Find where the given text appears and provide that cell's center as [X, Y] coordinate. 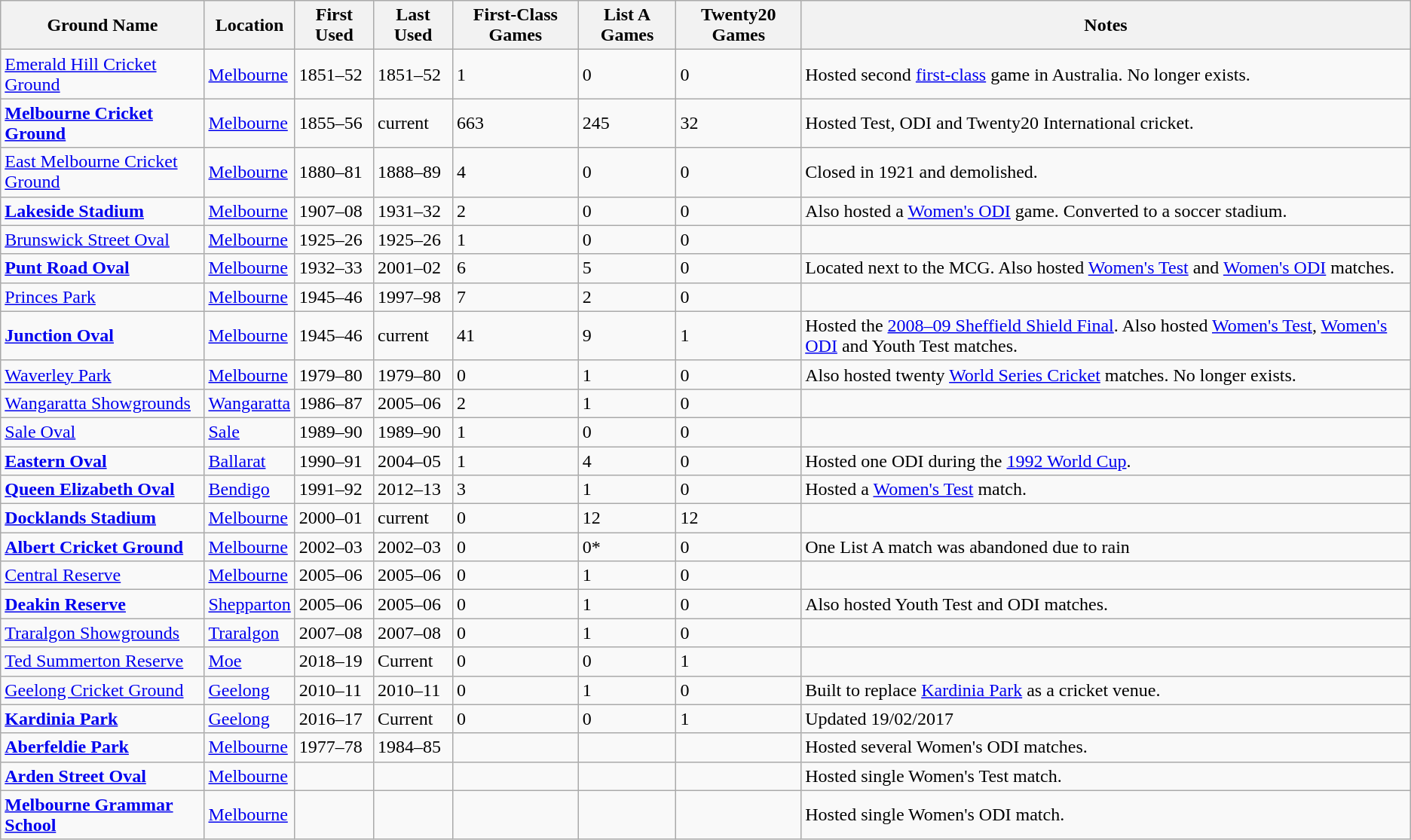
2018–19 [334, 661]
Waverley Park [103, 374]
1997–98 [413, 297]
East Melbourne Cricket Ground [103, 172]
32 [739, 124]
2012–13 [413, 490]
Hosted the 2008–09 Sheffield Shield Final. Also hosted Women's Test, Women's ODI and Youth Test matches. [1106, 336]
6 [516, 268]
245 [627, 124]
2001–02 [413, 268]
List A Games [627, 26]
1991–92 [334, 490]
Traralgon Showgrounds [103, 633]
Ground Name [103, 26]
7 [516, 297]
First Used [334, 26]
Hosted a Women's Test match. [1106, 490]
1986–87 [334, 403]
Emerald Hill Cricket Ground [103, 74]
Updated 19/02/2017 [1106, 719]
2016–17 [334, 719]
Hosted second first-class game in Australia. No longer exists. [1106, 74]
Built to replace Kardinia Park as a cricket venue. [1106, 690]
1984–85 [413, 747]
Also hosted twenty World Series Cricket matches. No longer exists. [1106, 374]
Closed in 1921 and demolished. [1106, 172]
Located next to the MCG. Also hosted Women's Test and Women's ODI matches. [1106, 268]
First-Class Games [516, 26]
Hosted single Women's Test match. [1106, 776]
Also hosted a Women's ODI game. Converted to a soccer stadium. [1106, 211]
Hosted one ODI during the 1992 World Cup. [1106, 460]
Ted Summerton Reserve [103, 661]
Melbourne Cricket Ground [103, 124]
Punt Road Oval [103, 268]
Brunswick Street Oval [103, 240]
Docklands Stadium [103, 518]
1888–89 [413, 172]
663 [516, 124]
Lakeside Stadium [103, 211]
Aberfeldie Park [103, 747]
1977–78 [334, 747]
1932–33 [334, 268]
Hosted Test, ODI and Twenty20 International cricket. [1106, 124]
Sale [249, 432]
41 [516, 336]
Wangaratta [249, 403]
Location [249, 26]
Princes Park [103, 297]
Central Reserve [103, 576]
Hosted single Women's ODI match. [1106, 815]
Albert Cricket Ground [103, 547]
Melbourne Grammar School [103, 815]
1880–81 [334, 172]
9 [627, 336]
Deakin Reserve [103, 604]
Sale Oval [103, 432]
1990–91 [334, 460]
Also hosted Youth Test and ODI matches. [1106, 604]
Bendigo [249, 490]
3 [516, 490]
Ballarat [249, 460]
Twenty20 Games [739, 26]
Hosted several Women's ODI matches. [1106, 747]
Eastern Oval [103, 460]
Geelong Cricket Ground [103, 690]
Last Used [413, 26]
2000–01 [334, 518]
1931–32 [413, 211]
1855–56 [334, 124]
0* [627, 547]
2004–05 [413, 460]
Junction Oval [103, 336]
Arden Street Oval [103, 776]
Kardinia Park [103, 719]
Shepparton [249, 604]
1907–08 [334, 211]
One List A match was abandoned due to rain [1106, 547]
Moe [249, 661]
Wangaratta Showgrounds [103, 403]
Queen Elizabeth Oval [103, 490]
Notes [1106, 26]
5 [627, 268]
Traralgon [249, 633]
